Locate the cell with the specified text and output its (X, Y) center coordinate. 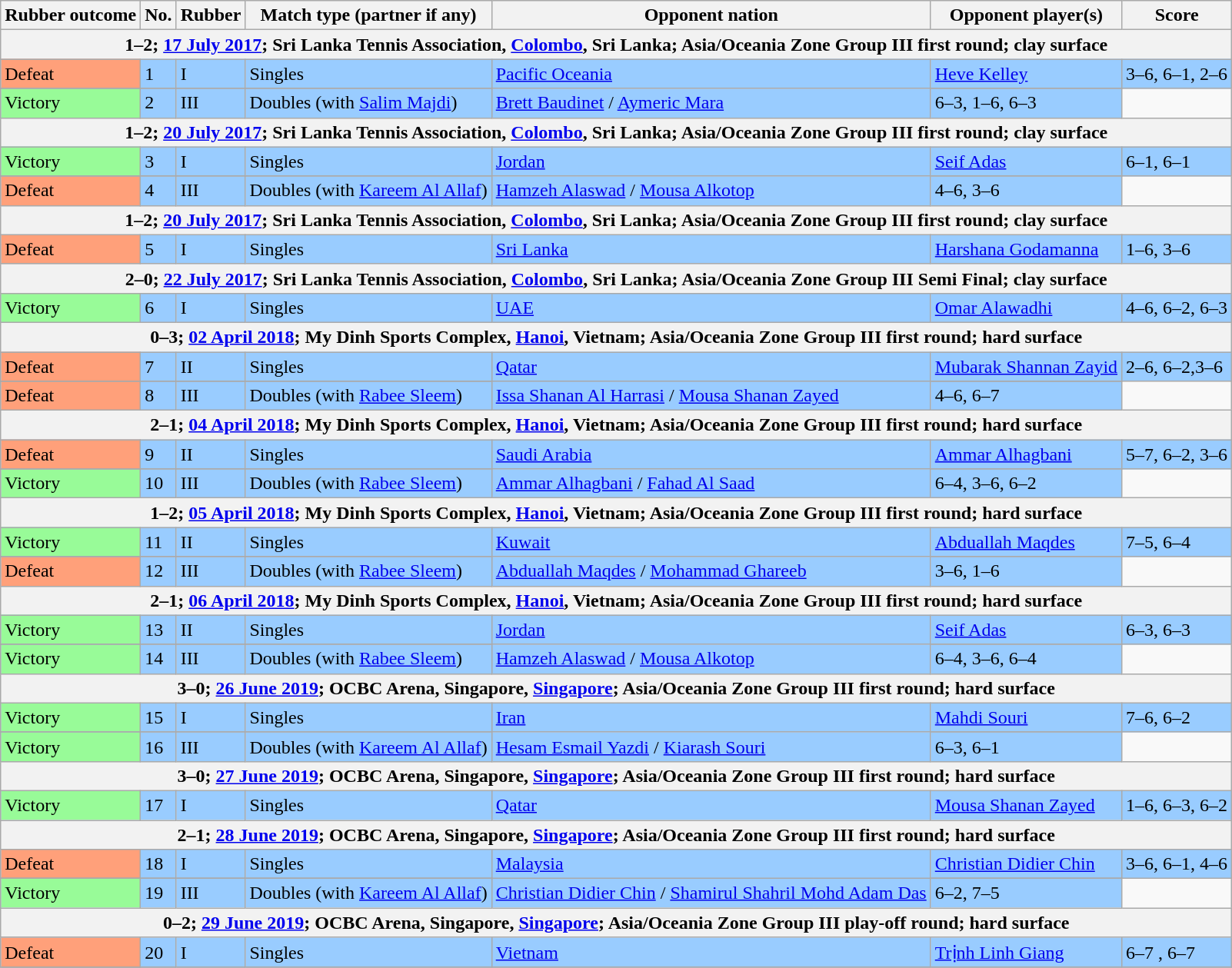
Saudi Arabia (711, 454)
No. (158, 15)
Omar Alawadhi (1026, 308)
Iran (711, 717)
Pacific Oceania (711, 74)
Trịnh Linh Giang (1026, 953)
14 (158, 659)
Ammar Alhagbani / Fahad Al Saad (711, 484)
Mahdi Souri (1026, 717)
2 (158, 103)
4–6, 3–6 (1026, 191)
2–0; 22 July 2017; Sri Lanka Tennis Association, Colombo, Sri Lanka; Asia/Oceania Zone Group III Semi Final; clay surface (617, 278)
Mousa Shanan Zayed (1026, 805)
Christian Didier Chin (1026, 864)
6–3, 6–3 (1177, 630)
3–6, 6–1, 2–6 (1177, 74)
Ammar Alhagbani (1026, 454)
5 (158, 249)
0–2; 29 June 2019; OCBC Arena, Singapore, Singapore; Asia/Oceania Zone Group III play-off round; hard surface (617, 923)
7 (158, 367)
Kuwait (711, 542)
Vietnam (711, 953)
3–6, 1–6 (1026, 571)
1 (158, 74)
2–1; 28 June 2019; OCBC Arena, Singapore, Singapore; Asia/Oceania Zone Group III first round; hard surface (617, 834)
Christian Didier Chin / Shamirul Shahril Mohd Adam Das (711, 893)
4 (158, 191)
6–4, 3–6, 6–4 (1026, 659)
Issa Shanan Al Harrasi / Mousa Shanan Zayed (711, 396)
Score (1177, 15)
Brett Baudinet / Aymeric Mara (711, 103)
Match type (partner if any) (368, 15)
1–2; 05 April 2018; My Dinh Sports Complex, Hanoi, Vietnam; Asia/Oceania Zone Group III first round; hard surface (617, 513)
12 (158, 571)
2–6, 6–2,3–6 (1177, 367)
6 (158, 308)
4–6, 6–7 (1026, 396)
3–6, 6–1, 4–6 (1177, 864)
Heve Kelley (1026, 74)
2–1; 04 April 2018; My Dinh Sports Complex, Hanoi, Vietnam; Asia/Oceania Zone Group III first round; hard surface (617, 425)
6–3, 6–1 (1026, 747)
11 (158, 542)
Malaysia (711, 864)
1–6, 3–6 (1177, 249)
Rubber (211, 15)
Mubarak Shannan Zayid (1026, 367)
4–6, 6–2, 6–3 (1177, 308)
6–2, 7–5 (1026, 893)
5–7, 6–2, 3–6 (1177, 454)
2–1; 06 April 2018; My Dinh Sports Complex, Hanoi, Vietnam; Asia/Oceania Zone Group III first round; hard surface (617, 600)
3 (158, 161)
13 (158, 630)
Abduallah Maqdes (1026, 542)
UAE (711, 308)
Doubles (with Salim Majdi) (368, 103)
3–0; 26 June 2019; OCBC Arena, Singapore, Singapore; Asia/Oceania Zone Group III first round; hard surface (617, 688)
Harshana Godamanna (1026, 249)
8 (158, 396)
20 (158, 953)
15 (158, 717)
6–3, 1–6, 6–3 (1026, 103)
Sri Lanka (711, 249)
Abduallah Maqdes / Mohammad Ghareeb (711, 571)
Opponent player(s) (1026, 15)
17 (158, 805)
16 (158, 747)
9 (158, 454)
7–6, 6–2 (1177, 717)
0–3; 02 April 2018; My Dinh Sports Complex, Hanoi, Vietnam; Asia/Oceania Zone Group III first round; hard surface (617, 337)
1–2; 17 July 2017; Sri Lanka Tennis Association, Colombo, Sri Lanka; Asia/Oceania Zone Group III first round; clay surface (617, 45)
6–7 , 6–7 (1177, 953)
19 (158, 893)
7–5, 6–4 (1177, 542)
10 (158, 484)
Opponent nation (711, 15)
1–6, 6–3, 6–2 (1177, 805)
6–1, 6–1 (1177, 161)
3–0; 27 June 2019; OCBC Arena, Singapore, Singapore; Asia/Oceania Zone Group III first round; hard surface (617, 776)
18 (158, 864)
6–4, 3–6, 6–2 (1026, 484)
Rubber outcome (71, 15)
Hesam Esmail Yazdi / Kiarash Souri (711, 747)
